Search for the cell housing the specified text and yield its (x, y) center coordinate. 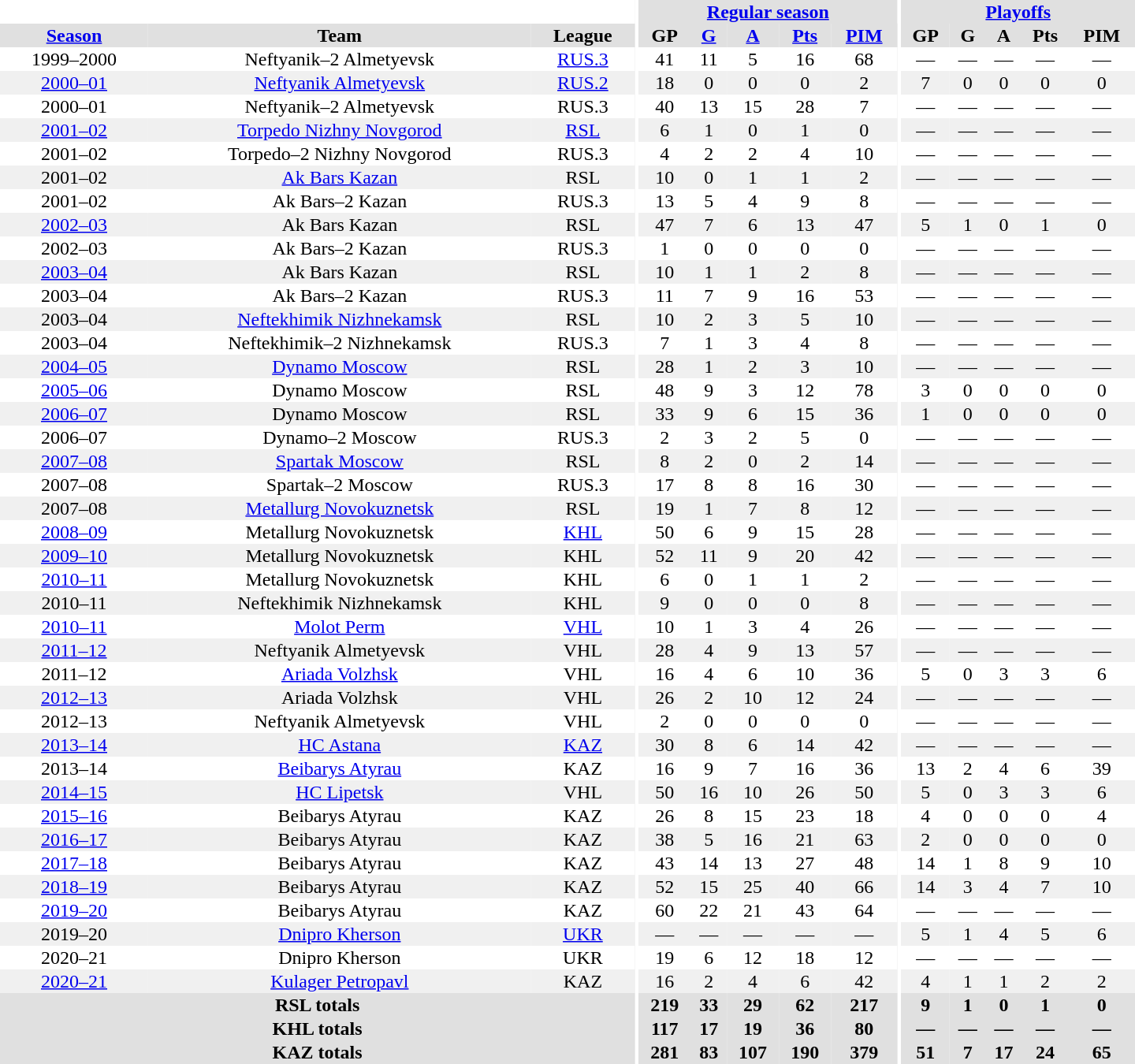
2004–05 (74, 366)
Spartak Moscow (340, 461)
Regular season (768, 12)
68 (864, 59)
57 (864, 650)
2009–10 (74, 556)
65 (1102, 1052)
23 (805, 816)
Torpedo–2 Nizhny Novgorod (340, 154)
29 (753, 1005)
2018–19 (74, 887)
Kulager Petropavl (340, 981)
2014–15 (74, 792)
Molot Perm (340, 627)
HC Astana (340, 745)
2008–09 (74, 532)
1999–2000 (74, 59)
62 (805, 1005)
Torpedo Nizhny Novgorod (340, 130)
219 (664, 1005)
41 (664, 59)
League (583, 35)
Dynamo–2 Moscow (340, 437)
2016–17 (74, 839)
RSL totals (317, 1005)
RUS.2 (583, 83)
190 (805, 1052)
63 (864, 839)
217 (864, 1005)
53 (864, 296)
20 (805, 556)
83 (709, 1052)
60 (664, 910)
22 (709, 910)
64 (864, 910)
KAZ totals (317, 1052)
Neftekhimik–2 Nizhnekamsk (340, 343)
117 (664, 1029)
2017–18 (74, 863)
KHL totals (317, 1029)
Spartak–2 Moscow (340, 485)
25 (753, 887)
Playoffs (1018, 12)
HC Lipetsk (340, 792)
38 (664, 839)
Season (74, 35)
27 (805, 863)
Team (340, 35)
78 (864, 390)
379 (864, 1052)
66 (864, 887)
39 (1102, 768)
2005–06 (74, 390)
107 (753, 1052)
2015–16 (74, 816)
51 (925, 1052)
80 (864, 1029)
281 (664, 1052)
